Return [x, y] of the center of cell containing provided text 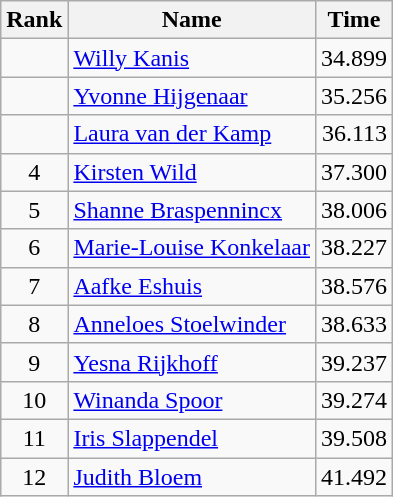
Winanda Spoor [192, 400]
Yvonne Hijgenaar [192, 96]
Name [192, 20]
Shanne Braspennincx [192, 210]
Judith Bloem [192, 477]
38.576 [354, 286]
Time [354, 20]
9 [34, 362]
38.006 [354, 210]
4 [34, 172]
Rank [34, 20]
6 [34, 248]
38.227 [354, 248]
11 [34, 438]
Kirsten Wild [192, 172]
5 [34, 210]
38.633 [354, 324]
36.113 [354, 134]
Marie-Louise Konkelaar [192, 248]
34.899 [354, 58]
Laura van der Kamp [192, 134]
Iris Slappendel [192, 438]
Anneloes Stoelwinder [192, 324]
Aafke Eshuis [192, 286]
Yesna Rijkhoff [192, 362]
39.274 [354, 400]
39.508 [354, 438]
12 [34, 477]
8 [34, 324]
41.492 [354, 477]
10 [34, 400]
Willy Kanis [192, 58]
35.256 [354, 96]
39.237 [354, 362]
7 [34, 286]
37.300 [354, 172]
